Capture the cell that displays the provided text and extract its [x, y] central coordinate. 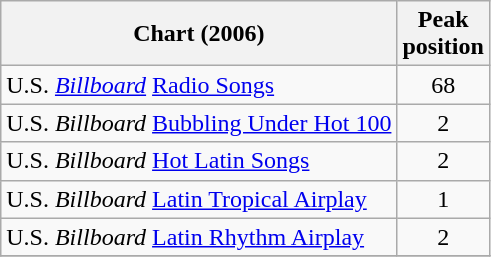
U.S. Billboard Latin Rhythm Airplay [199, 237]
U.S. Billboard Radio Songs [199, 85]
Peakposition [443, 34]
U.S. Billboard Latin Tropical Airplay [199, 199]
U.S. Billboard Hot Latin Songs [199, 161]
Chart (2006) [199, 34]
U.S. Billboard Bubbling Under Hot 100 [199, 123]
68 [443, 85]
1 [443, 199]
